Search for the cell housing the specified text and yield its (X, Y) center coordinate. 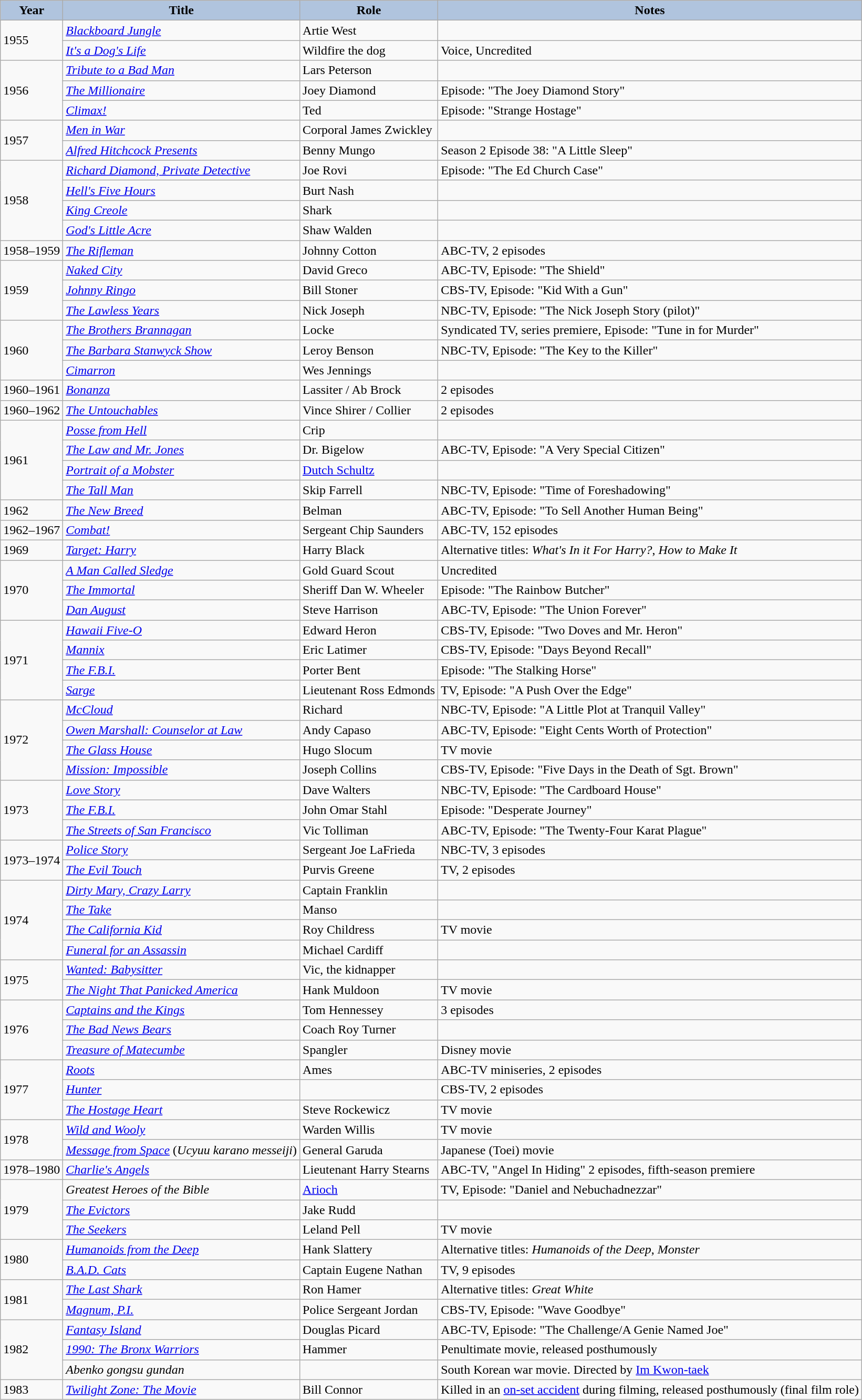
Funeral for an Assassin (182, 950)
NBC-TV, Episode: "Time of Foreshadowing" (650, 490)
Andy Capaso (369, 730)
Hank Muldoon (369, 990)
Johnny Cotton (369, 250)
ABC-TV, Episode: "The Shield" (650, 270)
Mission: Impossible (182, 770)
CBS-TV, Episode: "Two Doves and Mr. Heron" (650, 630)
The Last Shark (182, 1290)
1960–1961 (32, 390)
Harry Black (369, 550)
Episode: "The Joey Diamond Story" (650, 90)
Porter Bent (369, 670)
1976 (32, 1030)
Steve Harrison (369, 610)
Penultimate movie, released posthumously (650, 1350)
1970 (32, 590)
Edward Heron (369, 630)
Corporal James Zwickley (369, 130)
1975 (32, 980)
John Omar Stahl (369, 810)
Lieutenant Harry Stearns (369, 1169)
Hank Slattery (369, 1250)
Police Sergeant Jordan (369, 1310)
Tom Hennessey (369, 1010)
1958–1959 (32, 250)
Dutch Schultz (369, 470)
Alternative titles: Great White (650, 1290)
Ron Hamer (369, 1290)
The Immortal (182, 590)
Joey Diamond (369, 90)
The Evil Touch (182, 870)
1974 (32, 920)
The Millionaire (182, 90)
Hunter (182, 1090)
Hugo Slocum (369, 750)
1957 (32, 140)
Sarge (182, 690)
Japanese (Toei) movie (650, 1150)
Skip Farrell (369, 490)
1956 (32, 90)
Lassiter / Ab Brock (369, 390)
Cimarron (182, 370)
1973–1974 (32, 860)
1971 (32, 660)
God's Little Acre (182, 230)
NBC-TV, 3 episodes (650, 850)
Hawaii Five-O (182, 630)
1980 (32, 1260)
ABC-TV, Episode: "The Challenge/A Genie Named Joe" (650, 1330)
Men in War (182, 130)
NBC-TV, Episode: "A Little Plot at Tranquil Valley" (650, 710)
Vic Tolliman (369, 830)
Wildfire the dog (369, 50)
Artie West (369, 30)
Richard (369, 710)
South Korean war movie. Directed by Im Kwon-taek (650, 1370)
Posse from Hell (182, 430)
The Lawless Years (182, 310)
CBS-TV, Episode: "Kid With a Gun" (650, 290)
Leland Pell (369, 1230)
B.A.D. Cats (182, 1270)
Police Story (182, 850)
The New Breed (182, 510)
ABC-TV, Episode: "Eight Cents Worth of Protection" (650, 730)
Eric Latimer (369, 650)
Michael Cardiff (369, 950)
Bill Connor (369, 1389)
The Rifleman (182, 250)
David Greco (369, 270)
Voice, Uncredited (650, 50)
Wes Jennings (369, 370)
Episode: "The Ed Church Case" (650, 170)
Douglas Picard (369, 1330)
1979 (32, 1209)
Lars Peterson (369, 70)
ABC-TV, Episode: "To Sell Another Human Being" (650, 510)
The Brothers Brannagan (182, 330)
Coach Roy Turner (369, 1030)
The Evictors (182, 1209)
1978–1980 (32, 1169)
TV, Episode: "A Push Over the Edge" (650, 690)
Alfred Hitchcock Presents (182, 150)
Nick Joseph (369, 310)
The Take (182, 910)
ABC-TV miniseries, 2 episodes (650, 1070)
Spangler (369, 1050)
Love Story (182, 790)
Roy Childress (369, 930)
Alternative titles: What's In it For Harry?, How to Make It (650, 550)
TV, Episode: "Daniel and Nebuchadnezzar" (650, 1189)
Abenko gongsu gundan (182, 1370)
Gold Guard Scout (369, 570)
The Seekers (182, 1230)
Wild and Wooly (182, 1130)
Sheriff Dan W. Wheeler (369, 590)
King Creole (182, 210)
Crip (369, 430)
1960–1962 (32, 410)
Shaw Walden (369, 230)
Ames (369, 1070)
Message from Space (Ucyuu karano messeiji) (182, 1150)
Episode: "The Stalking Horse" (650, 670)
Hell's Five Hours (182, 190)
Hammer (369, 1350)
Manso (369, 910)
Treasure of Matecumbe (182, 1050)
1969 (32, 550)
Richard Diamond, Private Detective (182, 170)
General Garuda (369, 1150)
ABC-TV, Episode: "A Very Special Citizen" (650, 450)
Target: Harry (182, 550)
1962 (32, 510)
Vic, the kidnapper (369, 970)
Leroy Benson (369, 350)
Portrait of a Mobster (182, 470)
Owen Marshall: Counselor at Law (182, 730)
1958 (32, 200)
Bill Stoner (369, 290)
ABC-TV, "Angel In Hiding" 2 episodes, fifth-season premiere (650, 1169)
The Bad News Bears (182, 1030)
The Glass House (182, 750)
The Law and Mr. Jones (182, 450)
Joe Rovi (369, 170)
Captain Eugene Nathan (369, 1270)
It's a Dog's Life (182, 50)
3 episodes (650, 1010)
Climax! (182, 110)
Warden Willis (369, 1130)
1978 (32, 1140)
Sergeant Chip Saunders (369, 530)
Shark (369, 210)
Syndicated TV, series premiere, Episode: "Tune in for Murder" (650, 330)
CBS-TV, Episode: "Wave Goodbye" (650, 1310)
Joseph Collins (369, 770)
The Untouchables (182, 410)
Naked City (182, 270)
1960 (32, 350)
The Barbara Stanwyck Show (182, 350)
Magnum, P.I. (182, 1310)
Bonanza (182, 390)
Sergeant Joe LaFrieda (369, 850)
Dan August (182, 610)
The Streets of San Francisco (182, 830)
Charlie's Angels (182, 1169)
Captain Franklin (369, 890)
1961 (32, 460)
A Man Called Sledge (182, 570)
Season 2 Episode 38: "A Little Sleep" (650, 150)
Belman (369, 510)
The California Kid (182, 930)
Blackboard Jungle (182, 30)
1962–1967 (32, 530)
1972 (32, 740)
Locke (369, 330)
Humanoids from the Deep (182, 1250)
The Night That Panicked America (182, 990)
Purvis Greene (369, 870)
Notes (650, 11)
Jake Rudd (369, 1209)
Tribute to a Bad Man (182, 70)
Episode: "Desperate Journey" (650, 810)
CBS-TV, Episode: "Days Beyond Recall" (650, 650)
1977 (32, 1090)
NBC-TV, Episode: "The Cardboard House" (650, 790)
Benny Mungo (369, 150)
ABC-TV, 152 episodes (650, 530)
Roots (182, 1070)
Dr. Bigelow (369, 450)
McCloud (182, 710)
Greatest Heroes of the Bible (182, 1189)
Combat! (182, 530)
1982 (32, 1350)
ABC-TV, Episode: "The Union Forever" (650, 610)
Fantasy Island (182, 1330)
Wanted: Babysitter (182, 970)
1990: The Bronx Warriors (182, 1350)
Johnny Ringo (182, 290)
The Hostage Heart (182, 1110)
Alternative titles: Humanoids of the Deep, Monster (650, 1250)
Arioch (369, 1189)
CBS-TV, Episode: "Five Days in the Death of Sgt. Brown" (650, 770)
1955 (32, 40)
Killed in an on-set accident during filming, released posthumously (final film role) (650, 1389)
Disney movie (650, 1050)
ABC-TV, Episode: "The Twenty-Four Karat Plague" (650, 830)
Year (32, 11)
Lieutenant Ross Edmonds (369, 690)
Mannix (182, 650)
Twilight Zone: The Movie (182, 1389)
Burt Nash (369, 190)
Dave Walters (369, 790)
CBS-TV, 2 episodes (650, 1090)
NBC-TV, Episode: "The Key to the Killer" (650, 350)
Episode: "The Rainbow Butcher" (650, 590)
Captains and the Kings (182, 1010)
1983 (32, 1389)
Role (369, 11)
The Tall Man (182, 490)
TV, 9 episodes (650, 1270)
ABC-TV, 2 episodes (650, 250)
Episode: "Strange Hostage" (650, 110)
Uncredited (650, 570)
Dirty Mary, Crazy Larry (182, 890)
NBC-TV, Episode: "The Nick Joseph Story (pilot)" (650, 310)
Vince Shirer / Collier (369, 410)
Steve Rockewicz (369, 1110)
Ted (369, 110)
Title (182, 11)
TV, 2 episodes (650, 870)
1959 (32, 290)
1973 (32, 810)
1981 (32, 1300)
